Find where the given text appears and provide that cell's center as [x, y] coordinate. 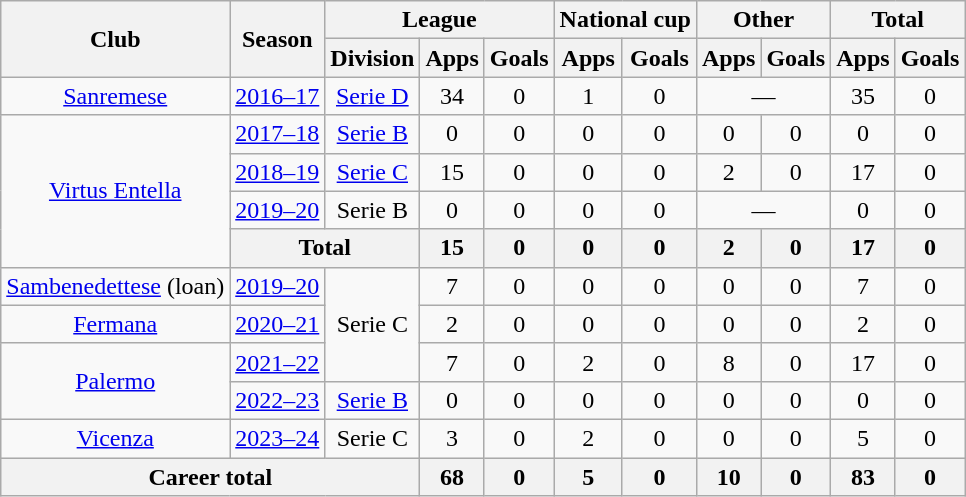
Fermana [116, 324]
1 [588, 96]
Vicenza [116, 438]
2016–17 [278, 96]
Division [372, 58]
Palermo [116, 381]
2017–18 [278, 134]
8 [728, 362]
2021–22 [278, 362]
National cup [625, 20]
Club [116, 39]
Career total [210, 477]
2023–24 [278, 438]
34 [452, 96]
League [440, 20]
Virtus Entella [116, 191]
10 [728, 477]
2018–19 [278, 172]
2020–21 [278, 324]
Serie D [372, 96]
Season [278, 39]
3 [452, 438]
2022–23 [278, 400]
Sanremese [116, 96]
35 [863, 96]
Sambenedettese (loan) [116, 286]
Other [763, 20]
68 [452, 477]
83 [863, 477]
